Determine the (X, Y) coordinate at the center of the cell enclosing the given text.  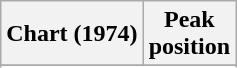
Chart (1974) (72, 34)
Peakposition (189, 34)
